Output the (x, y) coordinate of the center of the cell containing the given text.  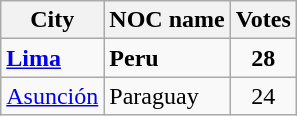
NOC name (167, 20)
Votes (263, 20)
Peru (167, 58)
Paraguay (167, 96)
24 (263, 96)
Lima (52, 58)
28 (263, 58)
City (52, 20)
Asunción (52, 96)
